Find where the given text appears and provide that cell's center as [X, Y] coordinate. 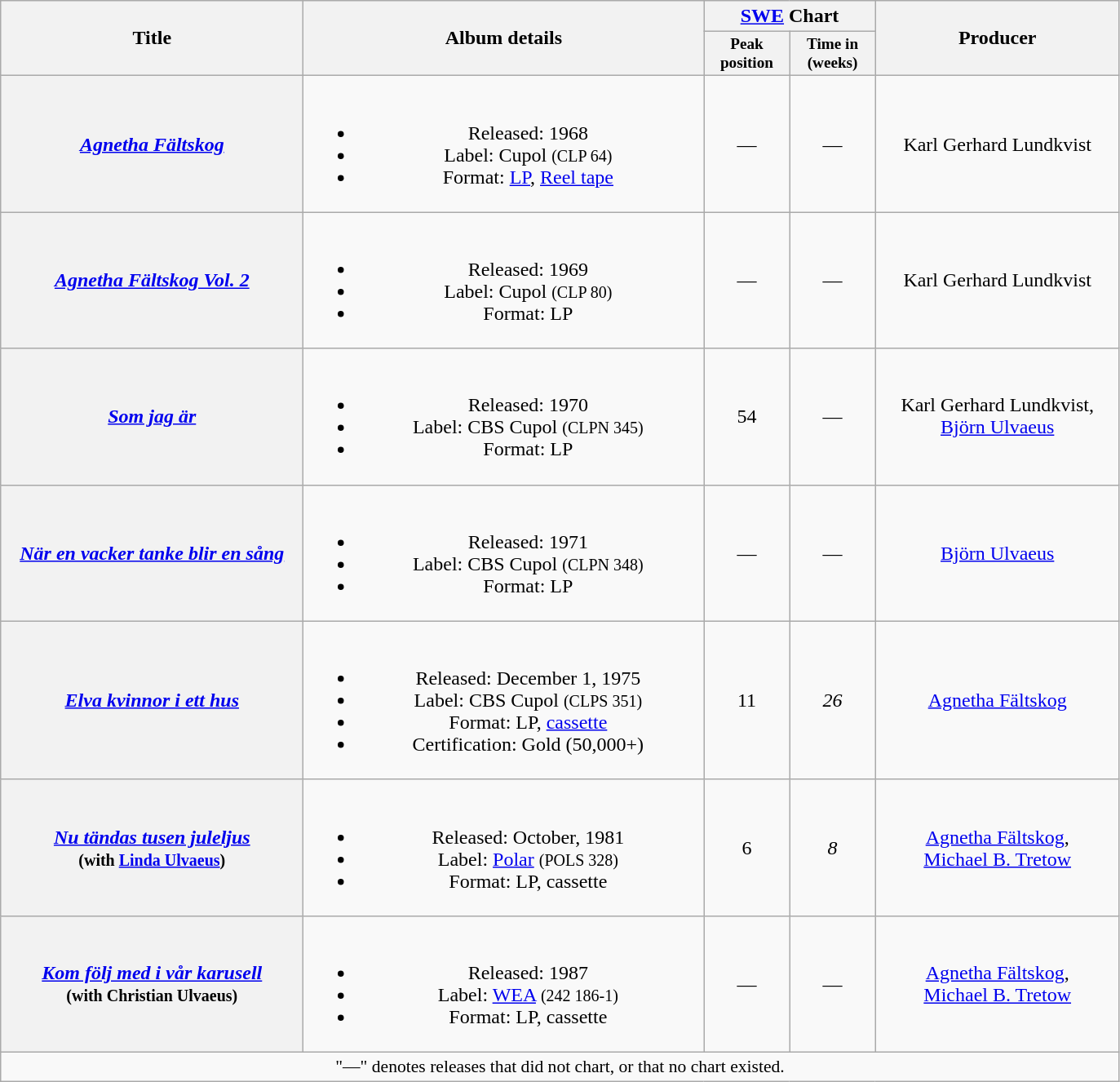
Nu tändas tusen juleljus(with Linda Ulvaeus) [152, 847]
Peak position [747, 54]
Released: December 1, 1975Label: CBS Cupol (CLPS 351)Format: LP, cassetteCertification: Gold (50,000+) [504, 700]
Som jag är [152, 416]
26 [832, 700]
Released: October, 1981Label: Polar (POLS 328)Format: LP, cassette [504, 847]
Released: 1969Label: Cupol (CLP 80)Format: LP [504, 281]
Agnetha Fältskog Vol. 2 [152, 281]
Björn Ulvaeus [997, 553]
Released: 1971Label: CBS Cupol (CLPN 348)Format: LP [504, 553]
Karl Gerhard Lundkvist,Björn Ulvaeus [997, 416]
8 [832, 847]
SWE Chart [790, 16]
Released: 1970Label: CBS Cupol (CLPN 345)Format: LP [504, 416]
Title [152, 38]
Time in(weeks) [832, 54]
Released: 1968Label: Cupol (CLP 64)Format: LP, Reel tape [504, 144]
Album details [504, 38]
54 [747, 416]
Released: 1987Label: WEA (242 186-1)Format: LP, cassette [504, 984]
När en vacker tanke blir en sång [152, 553]
11 [747, 700]
"—" denotes releases that did not chart, or that no chart existed. [560, 1066]
Elva kvinnor i ett hus [152, 700]
Kom följ med i vår karusell(with Christian Ulvaeus) [152, 984]
6 [747, 847]
Producer [997, 38]
